Extract the (x, y) coordinate from the center of the cell holding the provided text.  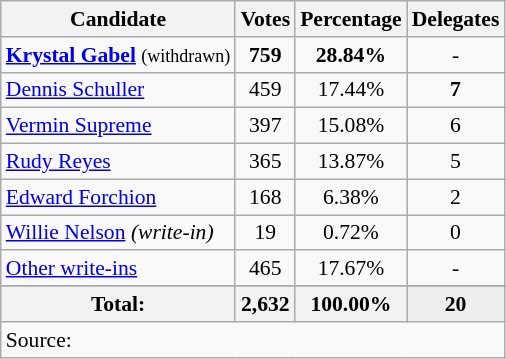
Delegates (456, 19)
759 (265, 55)
Rudy Reyes (118, 162)
Total: (118, 304)
397 (265, 126)
100.00% (351, 304)
Source: (253, 340)
Percentage (351, 19)
17.67% (351, 269)
Other write-ins (118, 269)
0.72% (351, 233)
459 (265, 90)
6.38% (351, 197)
15.08% (351, 126)
19 (265, 233)
Dennis Schuller (118, 90)
0 (456, 233)
7 (456, 90)
Candidate (118, 19)
2 (456, 197)
Edward Forchion (118, 197)
Vermin Supreme (118, 126)
28.84% (351, 55)
17.44% (351, 90)
13.87% (351, 162)
Votes (265, 19)
5 (456, 162)
20 (456, 304)
6 (456, 126)
365 (265, 162)
Krystal Gabel (withdrawn) (118, 55)
Willie Nelson (write-in) (118, 233)
2,632 (265, 304)
168 (265, 197)
465 (265, 269)
